Return the [X, Y] coordinate for the center point of the cell that contains the specified text.  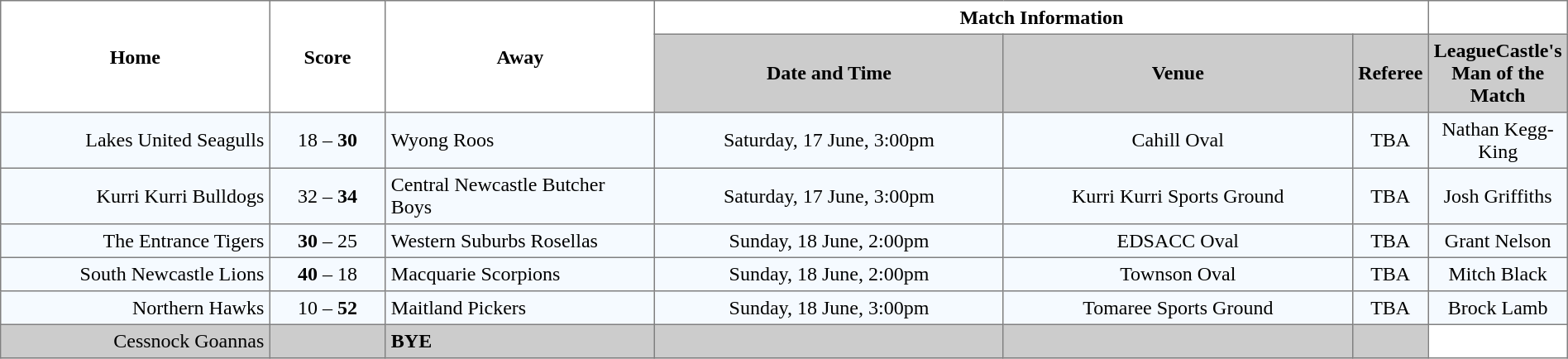
Mitch Black [1498, 274]
EDSACC Oval [1178, 241]
Referee [1390, 73]
South Newcastle Lions [136, 274]
Maitland Pickers [520, 308]
Western Suburbs Rosellas [520, 241]
Nathan Kegg-King [1498, 141]
Score [327, 56]
Northern Hawks [136, 308]
BYE [520, 341]
Cessnock Goannas [136, 341]
Home [136, 56]
32 – 34 [327, 196]
Away [520, 56]
Date and Time [829, 73]
Josh Griffiths [1498, 196]
30 – 25 [327, 241]
Brock Lamb [1498, 308]
Kurri Kurri Sports Ground [1178, 196]
18 – 30 [327, 141]
40 – 18 [327, 274]
Cahill Oval [1178, 141]
Kurri Kurri Bulldogs [136, 196]
Lakes United Seagulls [136, 141]
Townson Oval [1178, 274]
Tomaree Sports Ground [1178, 308]
Venue [1178, 73]
Wyong Roos [520, 141]
10 – 52 [327, 308]
Macquarie Scorpions [520, 274]
The Entrance Tigers [136, 241]
Match Information [1042, 17]
LeagueCastle's Man of the Match [1498, 73]
Grant Nelson [1498, 241]
Central Newcastle Butcher Boys [520, 196]
Sunday, 18 June, 3:00pm [829, 308]
